Provide the (X, Y) coordinate of the cell's center where the given text is located.  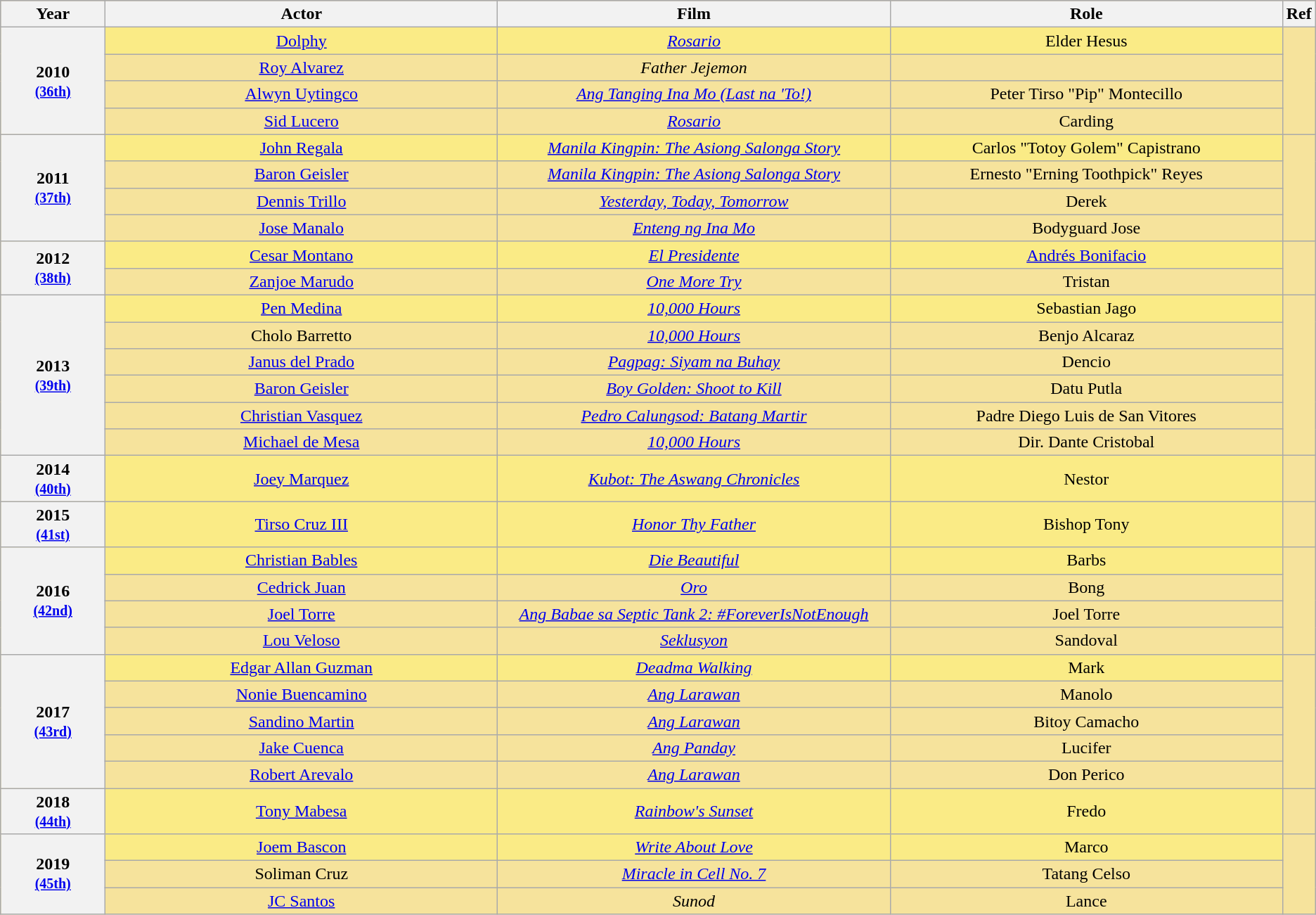
2011 (37th) (53, 188)
Ang Babae sa Septic Tank 2: #ForeverIsNotEnough (695, 614)
Sid Lucero (302, 121)
Pen Medina (302, 308)
Lou Veloso (302, 641)
Elder Hesus (1086, 41)
Peter Tirso "Pip" Montecillo (1086, 94)
Roy Alvarez (302, 68)
Enteng ng Ina Mo (695, 228)
Jose Manalo (302, 228)
2016 (42nd) (53, 601)
Sandino Martin (302, 721)
Cesar Montano (302, 255)
Yesterday, Today, Tomorrow (695, 201)
Tatang Celso (1086, 874)
Dencio (1086, 362)
Marco (1086, 847)
Joey Marquez (302, 478)
Zanjoe Marudo (302, 281)
Dir. Dante Cristobal (1086, 442)
Bodyguard Jose (1086, 228)
Soliman Cruz (302, 874)
Die Beautiful (695, 561)
Nonie Buencamino (302, 694)
Andrés Bonifacio (1086, 255)
Write About Love (695, 847)
Dennis Trillo (302, 201)
Deadma Walking (695, 667)
Derek (1086, 201)
Sebastian Jago (1086, 308)
Lucifer (1086, 748)
Robert Arevalo (302, 774)
Janus del Prado (302, 362)
Ernesto "Erning Toothpick" Reyes (1086, 174)
Ang Tanging Ina Mo (Last na 'To!) (695, 94)
2018 (44th) (53, 810)
Padre Diego Luis de San Vitores (1086, 416)
Rainbow's Sunset (695, 810)
Cedrick Juan (302, 587)
Pedro Calungsod: Batang Martir (695, 416)
Don Perico (1086, 774)
Alwyn Uytingco (302, 94)
John Regala (302, 148)
Oro (695, 587)
2015 (41st) (53, 525)
Ang Panday (695, 748)
Datu Putla (1086, 389)
Edgar Allan Guzman (302, 667)
2013 (39th) (53, 375)
Lance (1086, 901)
Kubot: The Aswang Chronicles (695, 478)
Actor (302, 14)
Sunod (695, 901)
Michael de Mesa (302, 442)
Year (53, 14)
Role (1086, 14)
Ref (1299, 14)
2012 (38th) (53, 268)
Christian Bables (302, 561)
Boy Golden: Shoot to Kill (695, 389)
Seklusyon (695, 641)
Jake Cuenca (302, 748)
Christian Vasquez (302, 416)
JC Santos (302, 901)
Father Jejemon (695, 68)
2017 (43rd) (53, 721)
Tristan (1086, 281)
El Presidente (695, 255)
Benjo Alcaraz (1086, 335)
Bitoy Camacho (1086, 721)
Nestor (1086, 478)
Sandoval (1086, 641)
Film (695, 14)
Carding (1086, 121)
Bishop Tony (1086, 525)
Mark (1086, 667)
Joem Bascon (302, 847)
Carlos "Totoy Golem" Capistrano (1086, 148)
Barbs (1086, 561)
2019 (45th) (53, 874)
Miracle in Cell No. 7 (695, 874)
Fredo (1086, 810)
Cholo Barretto (302, 335)
2010 (36th) (53, 81)
Pagpag: Siyam na Buhay (695, 362)
Dolphy (302, 41)
Manolo (1086, 694)
Honor Thy Father (695, 525)
Tirso Cruz III (302, 525)
2014 (40th) (53, 478)
One More Try (695, 281)
Bong (1086, 587)
Tony Mabesa (302, 810)
